Search for the cell housing the specified text and yield its (X, Y) center coordinate. 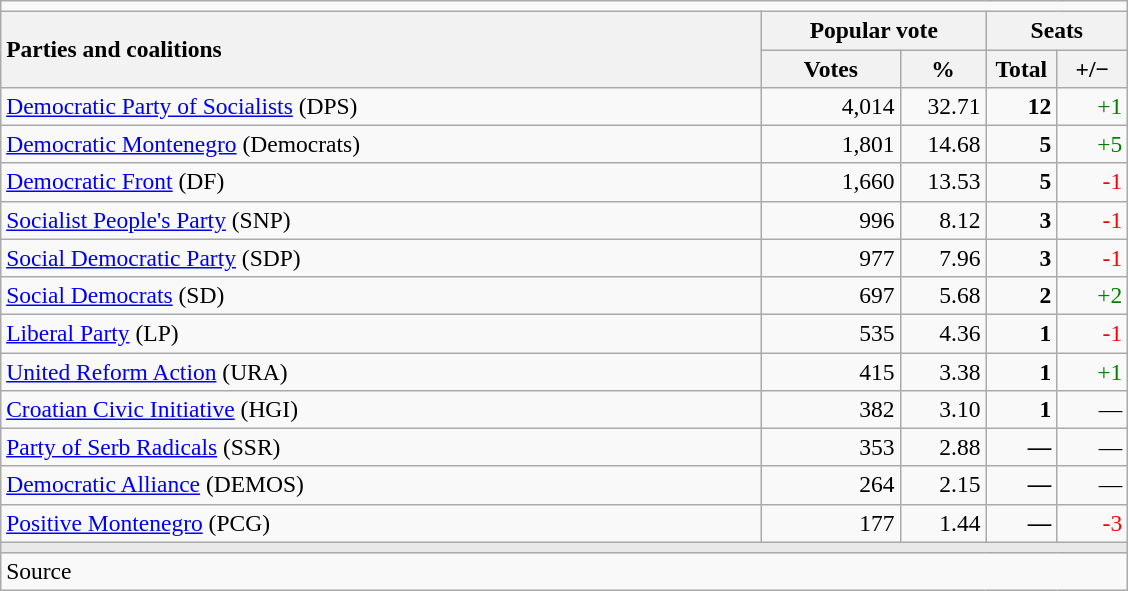
Socialist People's Party (SNP) (382, 220)
32.71 (943, 106)
2.88 (943, 447)
Total (1022, 68)
Party of Serb Radicals (SSR) (382, 447)
8.12 (943, 220)
+/− (1092, 68)
977 (831, 258)
Liberal Party (LP) (382, 333)
Democratic Front (DF) (382, 182)
2 (1022, 295)
+2 (1092, 295)
Social Democrats (SD) (382, 295)
7.96 (943, 258)
5.68 (943, 295)
Democratic Alliance (DEMOS) (382, 485)
14.68 (943, 144)
% (943, 68)
Positive Montenegro (PCG) (382, 523)
United Reform Action (URA) (382, 371)
12 (1022, 106)
3.38 (943, 371)
1,660 (831, 182)
Seats (1057, 30)
+5 (1092, 144)
382 (831, 409)
1,801 (831, 144)
Source (564, 571)
Croatian Civic Initiative (HGI) (382, 409)
264 (831, 485)
1.44 (943, 523)
Democratic Party of Socialists (DPS) (382, 106)
415 (831, 371)
353 (831, 447)
-3 (1092, 523)
4,014 (831, 106)
3.10 (943, 409)
Popular vote (874, 30)
4.36 (943, 333)
535 (831, 333)
Votes (831, 68)
13.53 (943, 182)
Parties and coalitions (382, 49)
177 (831, 523)
996 (831, 220)
2.15 (943, 485)
Democratic Montenegro (Democrats) (382, 144)
697 (831, 295)
Social Democratic Party (SDP) (382, 258)
